Determine the [x, y] coordinate at the center of the cell enclosing the given text.  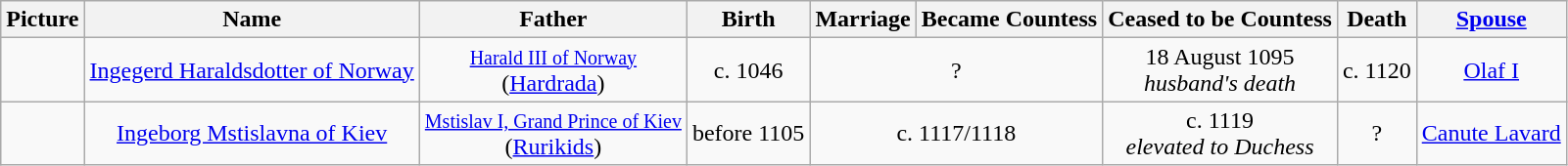
Spouse [1491, 20]
Death [1377, 20]
c. 1120 [1377, 70]
c. 1117/1118 [956, 133]
Became Countess [1009, 20]
Name [252, 20]
c. 1119 elevated to Duchess [1220, 133]
Harald III of Norway (Hardrada) [552, 70]
Ingegerd Haraldsdotter of Norway [252, 70]
Ceased to be Countess [1220, 20]
Canute Lavard [1491, 133]
Picture [43, 20]
Olaf I [1491, 70]
Mstislav I, Grand Prince of Kiev(Rurikids) [552, 133]
Birth [748, 20]
before 1105 [748, 133]
Ingeborg Mstislavna of Kiev [252, 133]
c. 1046 [748, 70]
Father [552, 20]
Marriage [863, 20]
18 August 1095 husband's death [1220, 70]
